Output the (x, y) coordinate of the center of the cell containing the given text.  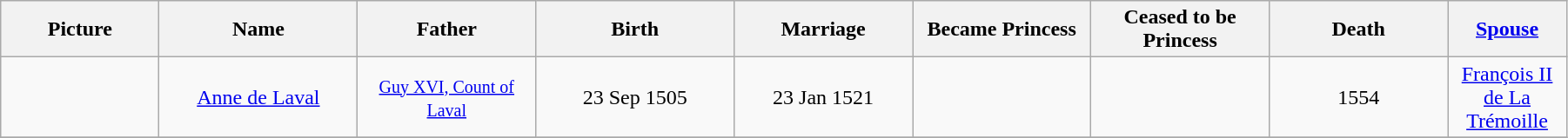
Guy XVI, Count of Laval (447, 97)
Marriage (823, 30)
Became Princess (1002, 30)
Spouse (1507, 30)
Name (258, 30)
Father (447, 30)
Death (1359, 30)
23 Sep 1505 (635, 97)
Anne de Laval (258, 97)
Picture (80, 30)
23 Jan 1521 (823, 97)
1554 (1359, 97)
Ceased to be Princess (1180, 30)
Birth (635, 30)
François II de La Trémoille (1507, 97)
